Extract the [X, Y] coordinate from the center of the cell holding the provided text.  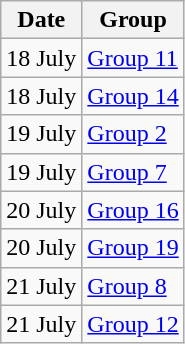
Group 2 [133, 134]
Group 8 [133, 286]
Group 12 [133, 324]
Group 19 [133, 248]
Date [42, 20]
Group 11 [133, 58]
Group [133, 20]
Group 7 [133, 172]
Group 16 [133, 210]
Group 14 [133, 96]
